Locate the cell with the specified text and output its (x, y) center coordinate. 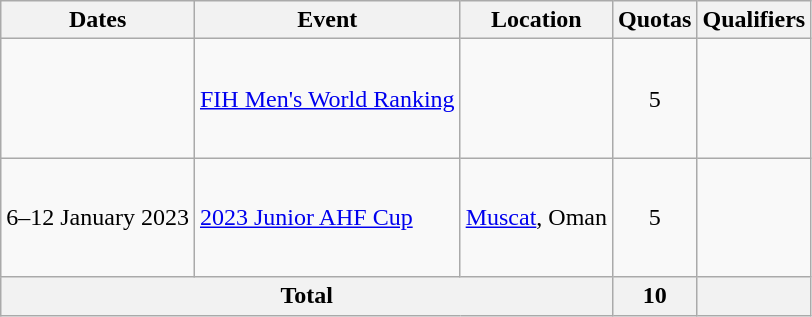
Location (536, 20)
6–12 January 2023 (98, 218)
Qualifiers (754, 20)
10 (655, 296)
Muscat, Oman (536, 218)
Total (307, 296)
Quotas (655, 20)
FIH Men's World Ranking (327, 98)
Dates (98, 20)
Event (327, 20)
2023 Junior AHF Cup (327, 218)
